Scan for the cell matching the given text and deliver its [x, y] coordinate at center. 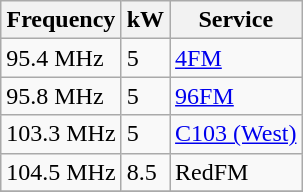
RedFM [236, 172]
95.4 MHz [61, 58]
Service [236, 20]
103.3 MHz [61, 134]
96FM [236, 96]
8.5 [145, 172]
Frequency [61, 20]
95.8 MHz [61, 96]
4FM [236, 58]
104.5 MHz [61, 172]
C103 (West) [236, 134]
kW [145, 20]
